Search for the cell housing the specified text and yield its [X, Y] center coordinate. 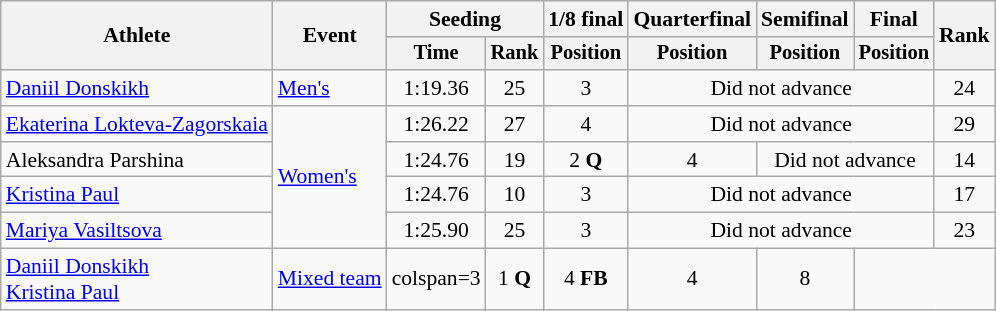
17 [964, 195]
24 [964, 88]
Seeding [466, 19]
2 Q [586, 160]
colspan=3 [436, 280]
14 [964, 160]
Semifinal [805, 19]
Ekaterina Lokteva-Zagorskaia [137, 124]
Athlete [137, 36]
1:19.36 [436, 88]
Final [894, 19]
Women's [330, 177]
23 [964, 231]
27 [515, 124]
10 [515, 195]
Men's [330, 88]
1/8 final [586, 19]
8 [805, 280]
19 [515, 160]
1:25.90 [436, 231]
4 FB [586, 280]
Kristina Paul [137, 195]
Event [330, 36]
29 [964, 124]
Time [436, 54]
Daniil DonskikhKristina Paul [137, 280]
1 Q [515, 280]
Mariya Vasiltsova [137, 231]
Quarterfinal [692, 19]
1:26.22 [436, 124]
Daniil Donskikh [137, 88]
Aleksandra Parshina [137, 160]
Mixed team [330, 280]
